From the cell containing the given text, extract its center point as [x, y] coordinate. 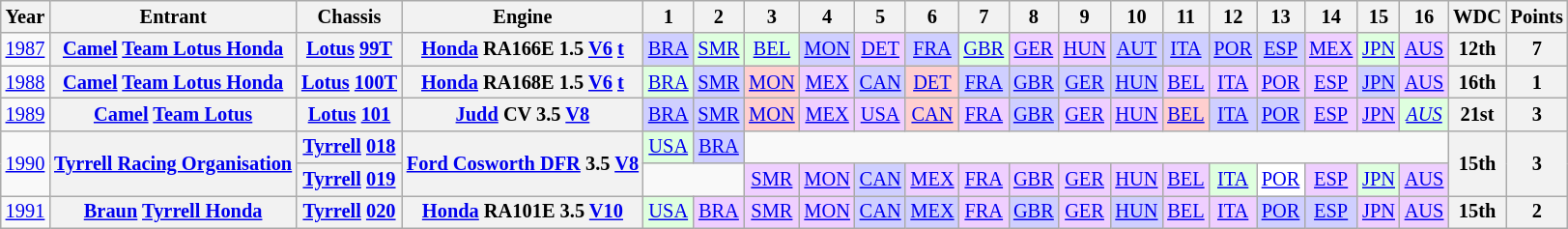
Lotus 100T [350, 82]
Tyrrell 018 [350, 147]
1989 [25, 114]
Lotus 99T [350, 49]
14 [1331, 16]
16th [1477, 82]
4 [827, 16]
12th [1477, 49]
8 [1034, 16]
Honda RA168E 1.5 V6 t [523, 82]
16 [1424, 16]
1991 [25, 212]
5 [881, 16]
Judd CV 3.5 V8 [523, 114]
11 [1185, 16]
1987 [25, 49]
Points [1537, 16]
Chassis [350, 16]
Year [25, 16]
21st [1477, 114]
Ford Cosworth DFR 3.5 V8 [523, 162]
9 [1085, 16]
1988 [25, 82]
Honda RA166E 1.5 V6 t [523, 49]
AUT [1136, 49]
WDC [1477, 16]
Braun Tyrrell Honda [173, 212]
15 [1379, 16]
12 [1233, 16]
Camel Team Lotus [173, 114]
Lotus 101 [350, 114]
10 [1136, 16]
Tyrrell Racing Organisation [173, 162]
Tyrrell 019 [350, 180]
1990 [25, 162]
13 [1281, 16]
Engine [523, 16]
Honda RA101E 3.5 V10 [523, 212]
6 [931, 16]
Tyrrell 020 [350, 212]
Entrant [173, 16]
